For the text-containing cell, return its midpoint in [X, Y] coordinate format. 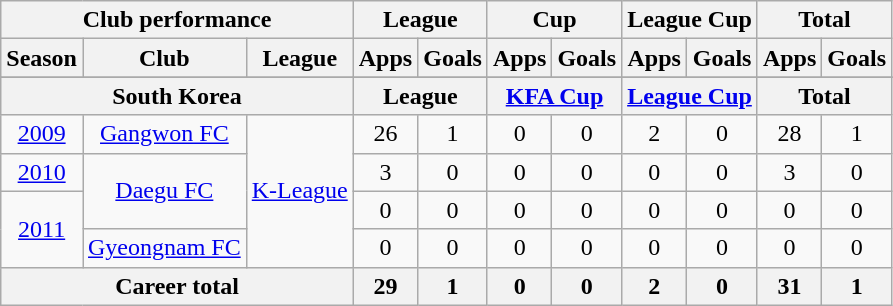
26 [385, 134]
Club performance [177, 20]
2011 [42, 229]
Season [42, 58]
2010 [42, 172]
South Korea [177, 96]
Career total [177, 286]
31 [789, 286]
2009 [42, 134]
Gangwon FC [164, 134]
K-League [300, 191]
KFA Cup [554, 96]
29 [385, 286]
Cup [554, 20]
28 [789, 134]
Daegu FC [164, 191]
Gyeongnam FC [164, 248]
Club [164, 58]
